Pinpoint the cell where the given text exists, returning its [X, Y] midpoint coordinate. 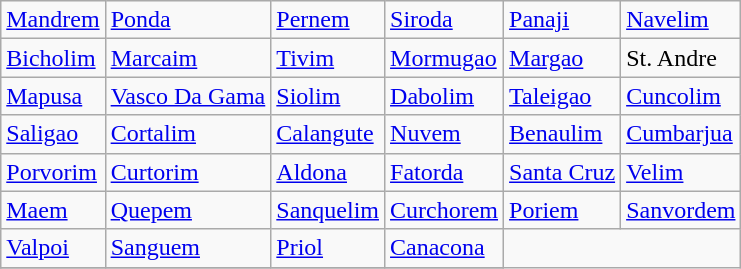
Quepem [188, 210]
Velim [681, 172]
Taleigao [562, 96]
Mandrem [53, 20]
Curchorem [444, 210]
Cumbarjua [681, 134]
Mormugao [444, 58]
Siroda [444, 20]
Marcaim [188, 58]
Nuvem [444, 134]
Valpoi [53, 248]
Panaji [562, 20]
Tivim [328, 58]
Curtorim [188, 172]
Siolim [328, 96]
Bicholim [53, 58]
Ponda [188, 20]
Sanquelim [328, 210]
Cuncolim [681, 96]
Pernem [328, 20]
Canacona [444, 248]
Margao [562, 58]
Maem [53, 210]
Mapusa [53, 96]
Calangute [328, 134]
Saligao [53, 134]
Fatorda [444, 172]
Sanguem [188, 248]
Benaulim [562, 134]
Dabolim [444, 96]
Vasco Da Gama [188, 96]
Priol [328, 248]
Aldona [328, 172]
Porvorim [53, 172]
Cortalim [188, 134]
Sanvordem [681, 210]
St. Andre [681, 58]
Navelim [681, 20]
Santa Cruz [562, 172]
Poriem [562, 210]
